Locate the cell with the specified text and output its [X, Y] center coordinate. 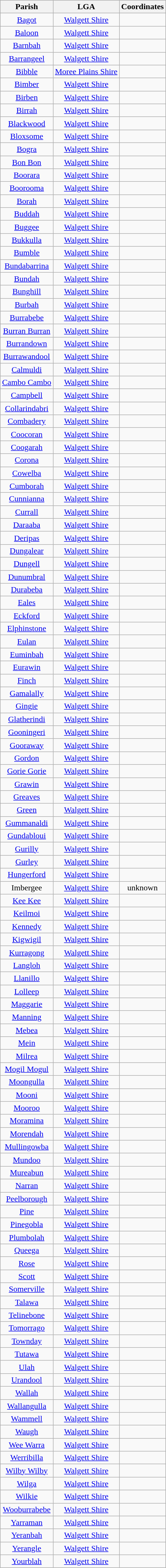
Barnbah [27, 46]
Mundoo [27, 1160]
Green [27, 810]
Coogarah [27, 447]
Talawa [27, 1302]
Finch [27, 680]
Yerangle [27, 1548]
Cowelba [27, 473]
Gurilly [27, 849]
Burrawandool [27, 356]
Mureabun [27, 1173]
Hungerford [27, 875]
Queega [27, 1250]
Burrandown [27, 343]
Deripas [27, 538]
Barrangeel [27, 59]
Dungalear [27, 551]
Scott [27, 1276]
Coordinates [143, 7]
Mullingowba [27, 1147]
Keilmoi [27, 914]
Wammell [27, 1419]
Grawin [27, 784]
Eales [27, 603]
Manning [27, 1017]
Maggarie [27, 1004]
Dunumbral [27, 577]
Tutawa [27, 1354]
Gamalally [27, 693]
Bundah [27, 279]
Glatherindi [27, 719]
Wilby Wilby [27, 1471]
Milrea [27, 1056]
Currall [27, 512]
Burran Burran [27, 330]
Pinegobla [27, 1225]
Elphinstone [27, 629]
Bloxsome [27, 136]
Mogil Mogul [27, 1069]
Gurley [27, 862]
Kurragong [27, 952]
unknown [143, 888]
Mebea [27, 1030]
Narran [27, 1185]
Wee Warra [27, 1445]
Birben [27, 97]
Blackwood [27, 123]
Yourblah [27, 1561]
LGA [86, 7]
Cumborah [27, 486]
Wilkie [27, 1497]
Wilga [27, 1484]
Telinebone [27, 1315]
Burrabebe [27, 318]
Gooningeri [27, 732]
Peelborough [27, 1198]
Campbell [27, 395]
Mein [27, 1043]
Bagot [27, 20]
Gummanaldi [27, 823]
Langloh [27, 965]
Calmuldi [27, 369]
Bon Bon [27, 162]
Dungell [27, 564]
Kee Kee [27, 901]
Gingie [27, 706]
Baloon [27, 33]
Cunnianna [27, 499]
Eulan [27, 642]
Eckford [27, 616]
Durabeba [27, 590]
Bundabarrina [27, 266]
Bogra [27, 149]
Moree Plains Shire [86, 71]
Euminbah [27, 654]
Gordon [27, 758]
Moramina [27, 1121]
Mooni [27, 1095]
Yeranbah [27, 1535]
Bumble [27, 253]
Greaves [27, 797]
Cambo Cambo [27, 383]
Rose [27, 1263]
Werribilla [27, 1458]
Morendah [27, 1134]
Boorooma [27, 188]
Bibble [27, 71]
Yarraman [27, 1522]
Bukkulla [27, 240]
Lolleep [27, 991]
Tomorrago [27, 1328]
Somerville [27, 1289]
Burbah [27, 305]
Parish [27, 7]
Pine [27, 1212]
Corona [27, 460]
Wallah [27, 1393]
Collarindabri [27, 408]
Plumbolah [27, 1238]
Bunghill [27, 292]
Kigwigil [27, 939]
Daraaba [27, 525]
Borah [27, 201]
Gooraway [27, 745]
Buddah [27, 214]
Townday [27, 1341]
Wallangulla [27, 1406]
Gorie Gorie [27, 771]
Mooroo [27, 1108]
Kennedy [27, 926]
Eurawin [27, 667]
Gundabloui [27, 836]
Llanillo [27, 978]
Bimber [27, 84]
Ulah [27, 1367]
Birrah [27, 110]
Combadery [27, 421]
Boorara [27, 175]
Coocoran [27, 434]
Urandool [27, 1380]
Wooburrabebe [27, 1509]
Buggee [27, 227]
Moongulla [27, 1082]
Imbergee [27, 888]
Waugh [27, 1432]
